Find where the given text appears and provide that cell's center as [x, y] coordinate. 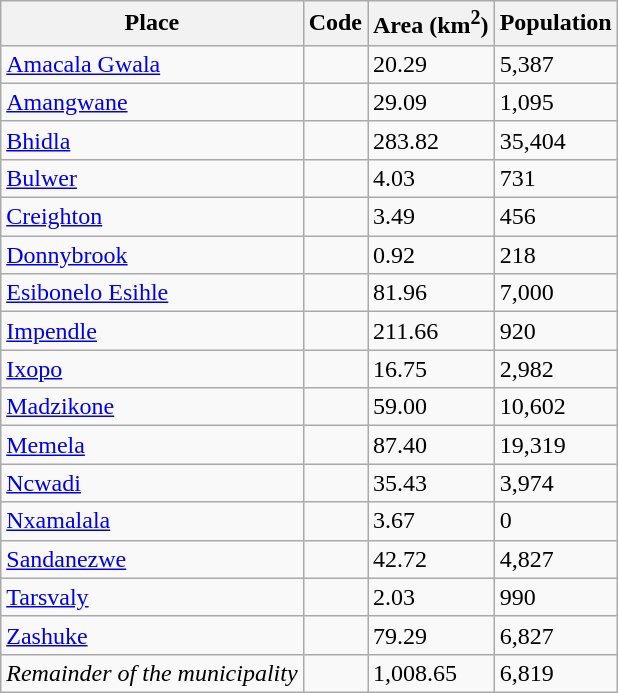
35.43 [432, 483]
81.96 [432, 293]
0.92 [432, 255]
1,095 [556, 102]
2,982 [556, 369]
0 [556, 521]
1,008.65 [432, 673]
Ncwadi [152, 483]
6,819 [556, 673]
731 [556, 178]
3,974 [556, 483]
Code [335, 24]
35,404 [556, 140]
Population [556, 24]
456 [556, 217]
5,387 [556, 64]
Remainder of the municipality [152, 673]
Bulwer [152, 178]
Amacala Gwala [152, 64]
Impendle [152, 331]
4,827 [556, 559]
Donnybrook [152, 255]
Esibonelo Esihle [152, 293]
Sandanezwe [152, 559]
20.29 [432, 64]
4.03 [432, 178]
Amangwane [152, 102]
3.67 [432, 521]
10,602 [556, 407]
42.72 [432, 559]
7,000 [556, 293]
87.40 [432, 445]
Zashuke [152, 635]
990 [556, 597]
Place [152, 24]
Creighton [152, 217]
19,319 [556, 445]
Memela [152, 445]
2.03 [432, 597]
3.49 [432, 217]
Madzikone [152, 407]
Ixopo [152, 369]
Area (km2) [432, 24]
6,827 [556, 635]
283.82 [432, 140]
211.66 [432, 331]
Nxamalala [152, 521]
920 [556, 331]
Bhidla [152, 140]
218 [556, 255]
29.09 [432, 102]
16.75 [432, 369]
Tarsvaly [152, 597]
79.29 [432, 635]
59.00 [432, 407]
